From the cell containing the given text, extract its center point as [x, y] coordinate. 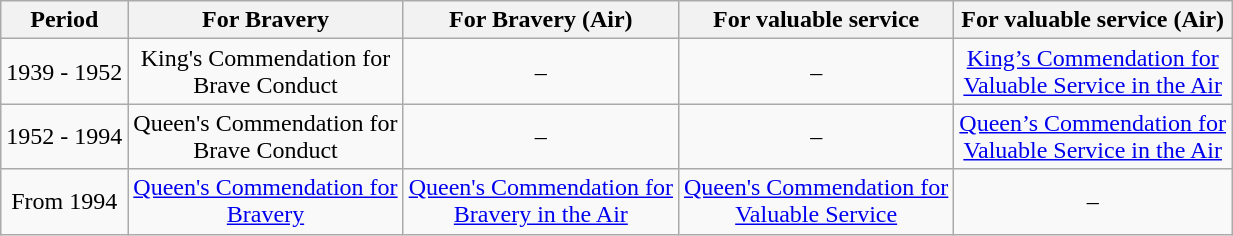
Period [64, 20]
For Bravery (Air) [540, 20]
Queen's Commendation forBravery in the Air [540, 202]
For Bravery [266, 20]
For valuable service [816, 20]
From 1994 [64, 202]
For valuable service (Air) [1093, 20]
King's Commendation forBrave Conduct [266, 72]
Queen’s Commendation forValuable Service in the Air [1093, 136]
1939 - 1952 [64, 72]
Queen's Commendation forValuable Service [816, 202]
Queen's Commendation forBravery [266, 202]
King’s Commendation forValuable Service in the Air [1093, 72]
1952 - 1994 [64, 136]
Queen's Commendation forBrave Conduct [266, 136]
